Determine the [x, y] coordinate at the center of the cell enclosing the given text.  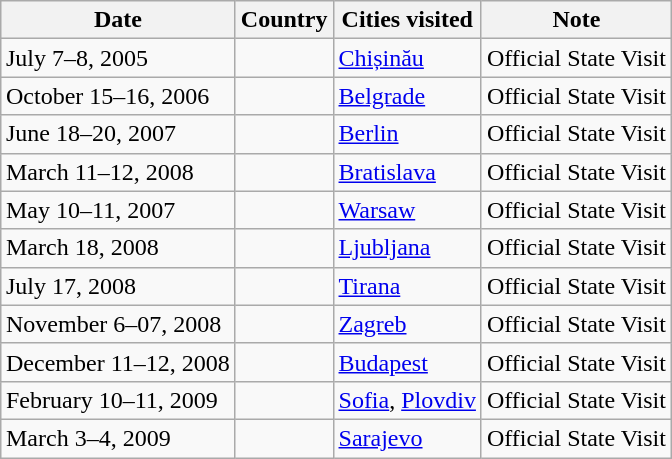
December 11–12, 2008 [118, 362]
Date [118, 20]
May 10–11, 2007 [118, 210]
March 18, 2008 [118, 248]
March 11–12, 2008 [118, 172]
March 3–4, 2009 [118, 438]
July 17, 2008 [118, 286]
June 18–20, 2007 [118, 134]
July 7–8, 2005 [118, 58]
Sofia, Plovdiv [407, 400]
November 6–07, 2008 [118, 324]
Warsaw [407, 210]
February 10–11, 2009 [118, 400]
Note [576, 20]
Sarajevo [407, 438]
Cities visited [407, 20]
October 15–16, 2006 [118, 96]
Zagreb [407, 324]
Berlin [407, 134]
Budapest [407, 362]
Chișinău [407, 58]
Tirana [407, 286]
Bratislava [407, 172]
Belgrade [407, 96]
Country [284, 20]
Ljubljana [407, 248]
